Provide the (X, Y) coordinate of the cell's center where the given text is located.  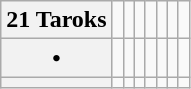
21 Taroks (56, 20)
• (56, 58)
